Locate the cell with the specified text and output its (x, y) center coordinate. 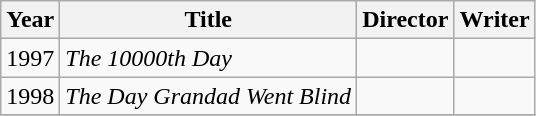
1997 (30, 58)
The Day Grandad Went Blind (208, 96)
Writer (494, 20)
The 10000th Day (208, 58)
Director (406, 20)
Year (30, 20)
Title (208, 20)
1998 (30, 96)
